Detect which cell encompasses the target text, then output its (X, Y) center coordinate. 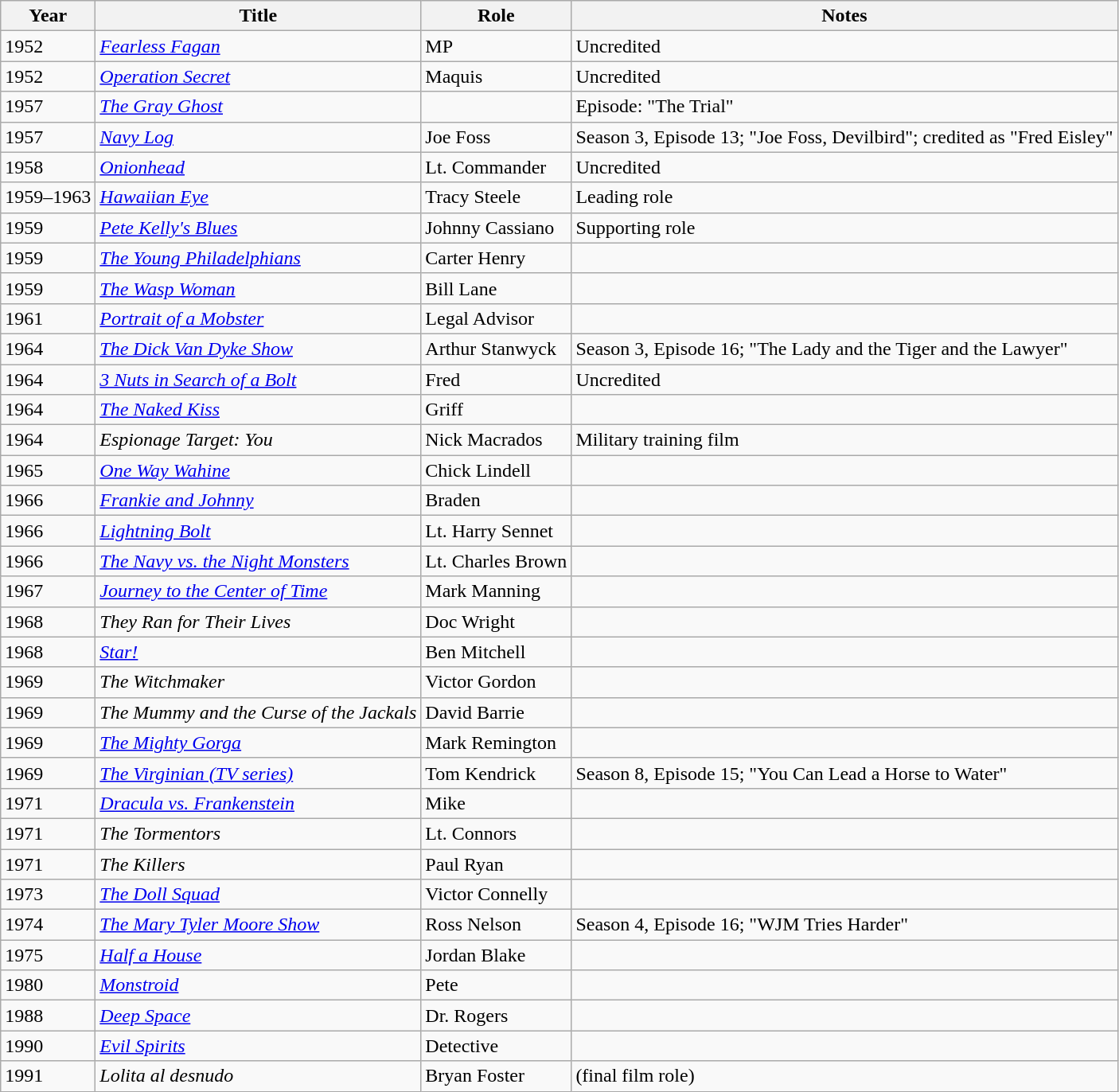
Hawaiian Eye (258, 197)
One Way Wahine (258, 470)
Tracy Steele (497, 197)
Frankie and Johnny (258, 501)
Season 8, Episode 15; "You Can Lead a Horse to Water" (844, 773)
Mark Remington (497, 743)
The Tormentors (258, 833)
1965 (48, 470)
1980 (48, 985)
The Mary Tyler Moore Show (258, 925)
The Mummy and the Curse of the Jackals (258, 712)
Ben Mitchell (497, 652)
Season 3, Episode 13; "Joe Foss, Devilbird"; credited as "Fred Eisley" (844, 137)
The Virginian (TV series) (258, 773)
1973 (48, 895)
Episode: "The Trial" (844, 107)
The Mighty Gorga (258, 743)
Ross Nelson (497, 925)
Navy Log (258, 137)
The Dick Van Dyke Show (258, 349)
Journey to the Center of Time (258, 591)
1967 (48, 591)
Leading role (844, 197)
Mike (497, 803)
Deep Space (258, 1016)
Jordan Blake (497, 955)
Military training film (844, 440)
Carter Henry (497, 258)
(final film role) (844, 1076)
Arthur Stanwyck (497, 349)
Johnny Cassiano (497, 228)
The Young Philadelphians (258, 258)
Title (258, 16)
1991 (48, 1076)
Portrait of a Mobster (258, 318)
Monstroid (258, 985)
1961 (48, 318)
1958 (48, 167)
The Navy vs. the Night Monsters (258, 561)
They Ran for Their Lives (258, 622)
Year (48, 16)
Lt. Connors (497, 833)
Victor Connelly (497, 895)
The Gray Ghost (258, 107)
3 Nuts in Search of a Bolt (258, 380)
Evil Spirits (258, 1046)
Season 3, Episode 16; "The Lady and the Tiger and the Lawyer" (844, 349)
Joe Foss (497, 137)
1959–1963 (48, 197)
Role (497, 16)
Lightning Bolt (258, 531)
The Witchmaker (258, 682)
The Wasp Woman (258, 288)
Legal Advisor (497, 318)
Lolita al desnudo (258, 1076)
Mark Manning (497, 591)
Griff (497, 410)
Lt. Charles Brown (497, 561)
Braden (497, 501)
1990 (48, 1046)
Fred (497, 380)
Half a House (258, 955)
1988 (48, 1016)
Dr. Rogers (497, 1016)
Victor Gordon (497, 682)
Chick Lindell (497, 470)
David Barrie (497, 712)
Nick Macrados (497, 440)
Tom Kendrick (497, 773)
Lt. Commander (497, 167)
Star! (258, 652)
Notes (844, 16)
Season 4, Episode 16; "WJM Tries Harder" (844, 925)
Fearless Fagan (258, 46)
MP (497, 46)
Doc Wright (497, 622)
Operation Secret (258, 76)
Bryan Foster (497, 1076)
Dracula vs. Frankenstein (258, 803)
Bill Lane (497, 288)
1975 (48, 955)
Maquis (497, 76)
Onionhead (258, 167)
The Naked Kiss (258, 410)
Lt. Harry Sennet (497, 531)
Pete (497, 985)
Espionage Target: You (258, 440)
The Doll Squad (258, 895)
Paul Ryan (497, 864)
Pete Kelly's Blues (258, 228)
1974 (48, 925)
Supporting role (844, 228)
The Killers (258, 864)
Detective (497, 1046)
